Extract the [x, y] coordinate from the center of the cell holding the provided text.  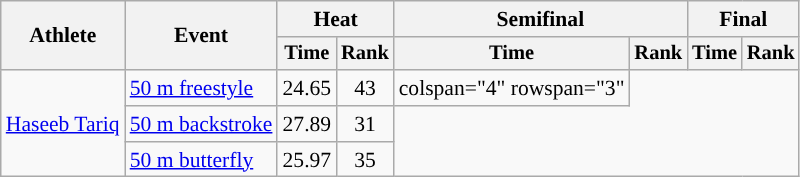
Event [202, 36]
43 [365, 88]
Athlete [63, 36]
31 [365, 124]
Haseeb Tariq [63, 124]
Heat [335, 19]
Final [743, 19]
50 m freestyle [202, 88]
27.89 [306, 124]
Semifinal [540, 19]
colspan="4" rowspan="3" [512, 88]
50 m backstroke [202, 124]
24.65 [306, 88]
